Scan for the cell matching the given text and deliver its [x, y] coordinate at center. 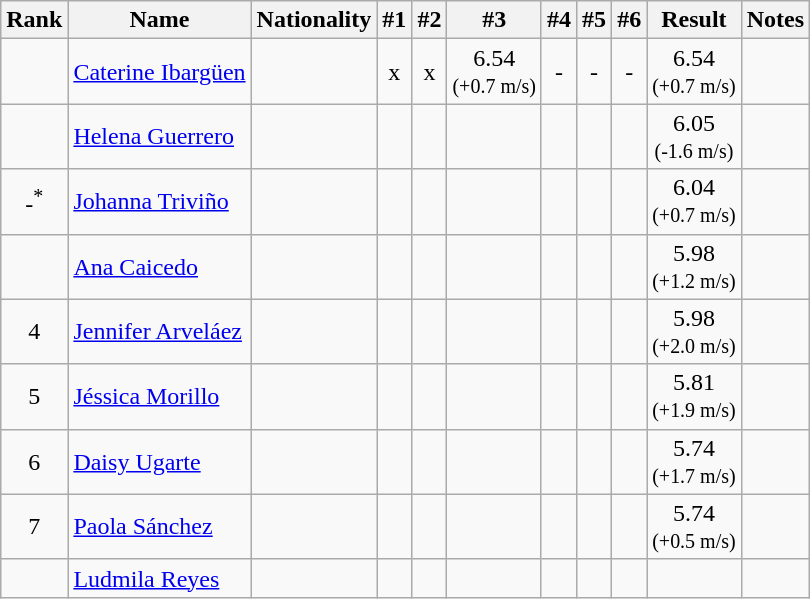
#3 [494, 20]
Nationality [314, 20]
Caterine Ibargüen [160, 72]
#2 [430, 20]
Notes [775, 20]
5.98(+1.2 m/s) [694, 266]
Name [160, 20]
6.05(-1.6 m/s) [694, 136]
5.81(+1.9 m/s) [694, 396]
Paola Sánchez [160, 526]
6.04(+0.7 m/s) [694, 202]
-* [34, 202]
Daisy Ugarte [160, 462]
6 [34, 462]
Johanna Triviño [160, 202]
4 [34, 332]
#5 [594, 20]
#4 [558, 20]
5 [34, 396]
5.98(+2.0 m/s) [694, 332]
#6 [630, 20]
#1 [394, 20]
Result [694, 20]
Rank [34, 20]
7 [34, 526]
Ana Caicedo [160, 266]
5.74(+0.5 m/s) [694, 526]
Ludmila Reyes [160, 578]
5.74(+1.7 m/s) [694, 462]
Jennifer Arveláez [160, 332]
Helena Guerrero [160, 136]
6.54(+0.7 m/s) [694, 72]
Jéssica Morillo [160, 396]
6.54 (+0.7 m/s) [494, 72]
